Determine the (X, Y) coordinate at the center of the cell enclosing the given text.  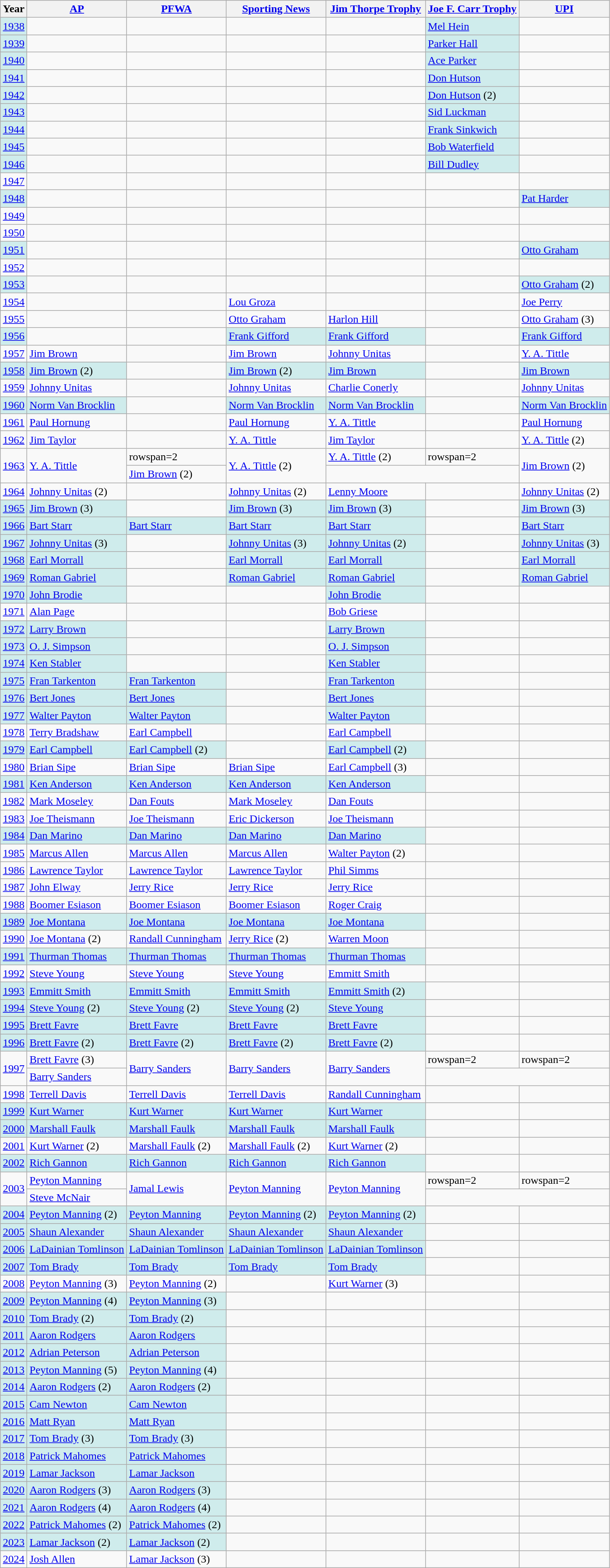
Bob Waterfield (472, 147)
1958 (14, 371)
Sid Luckman (472, 112)
2004 (14, 1215)
1951 (14, 250)
2024 (14, 1559)
2001 (14, 1146)
Don Hutson (2) (472, 95)
Earl Campbell (3) (376, 767)
1947 (14, 181)
2007 (14, 1266)
Brett Favre (3) (77, 1060)
Joe Montana (2) (77, 939)
Roger Craig (376, 905)
1948 (14, 198)
Bill Dudley (472, 164)
Steve McNair (77, 1197)
1974 (14, 663)
Lou Groza (276, 302)
Jamal Lewis (176, 1189)
Jim Thorpe Trophy (376, 9)
Phil Simms (376, 870)
1955 (14, 319)
1942 (14, 95)
1992 (14, 973)
1957 (14, 353)
2003 (14, 1189)
Terry Bradshaw (77, 732)
2015 (14, 1404)
1981 (14, 784)
1990 (14, 939)
1963 (14, 465)
2012 (14, 1353)
1970 (14, 595)
1977 (14, 715)
Lenny Moore (376, 491)
1983 (14, 819)
2023 (14, 1542)
1989 (14, 922)
Frank Sinkwich (472, 129)
1980 (14, 767)
Lamar Jackson (3) (176, 1559)
2018 (14, 1456)
1943 (14, 112)
1954 (14, 302)
Joe Perry (564, 302)
1965 (14, 509)
1986 (14, 870)
Bob Griese (376, 612)
1999 (14, 1111)
1952 (14, 267)
2009 (14, 1301)
2005 (14, 1232)
2008 (14, 1283)
1956 (14, 336)
Year (14, 9)
1982 (14, 801)
Emmitt Smith (2) (376, 991)
1962 (14, 439)
1997 (14, 1068)
Josh Allen (77, 1559)
Otto Graham (2) (564, 285)
2019 (14, 1473)
2017 (14, 1439)
1944 (14, 129)
1953 (14, 285)
1969 (14, 577)
Jerry Rice (2) (276, 939)
1972 (14, 629)
1987 (14, 887)
Ace Parker (472, 61)
Kurt Warner (3) (376, 1283)
1973 (14, 646)
1993 (14, 991)
AP (77, 9)
Walter Payton (2) (376, 853)
1975 (14, 681)
1968 (14, 560)
1950 (14, 233)
1998 (14, 1094)
1976 (14, 698)
2021 (14, 1507)
Alan Page (77, 612)
Don Hutson (472, 78)
1959 (14, 388)
PFWA (176, 9)
Parker Hall (472, 43)
Eric Dickerson (276, 819)
1991 (14, 956)
1967 (14, 543)
Pat Harder (564, 198)
2020 (14, 1490)
UPI (564, 9)
1985 (14, 853)
1971 (14, 612)
2010 (14, 1318)
1946 (14, 164)
Warren Moon (376, 939)
1988 (14, 905)
1996 (14, 1042)
1964 (14, 491)
2011 (14, 1335)
1940 (14, 61)
1945 (14, 147)
Joe F. Carr Trophy (472, 9)
1984 (14, 836)
Sporting News (276, 9)
2006 (14, 1249)
1978 (14, 732)
1939 (14, 43)
2013 (14, 1370)
2014 (14, 1387)
1979 (14, 749)
1949 (14, 216)
1941 (14, 78)
Peyton Manning (5) (77, 1370)
1995 (14, 1025)
1961 (14, 422)
Mel Hein (472, 26)
2002 (14, 1163)
Harlon Hill (376, 319)
Charlie Conerly (376, 388)
John Elway (77, 887)
Otto Graham (3) (564, 319)
2022 (14, 1525)
1966 (14, 526)
1960 (14, 405)
1938 (14, 26)
2016 (14, 1421)
1994 (14, 1008)
2000 (14, 1129)
